Locate the cell with the specified text and output its [x, y] center coordinate. 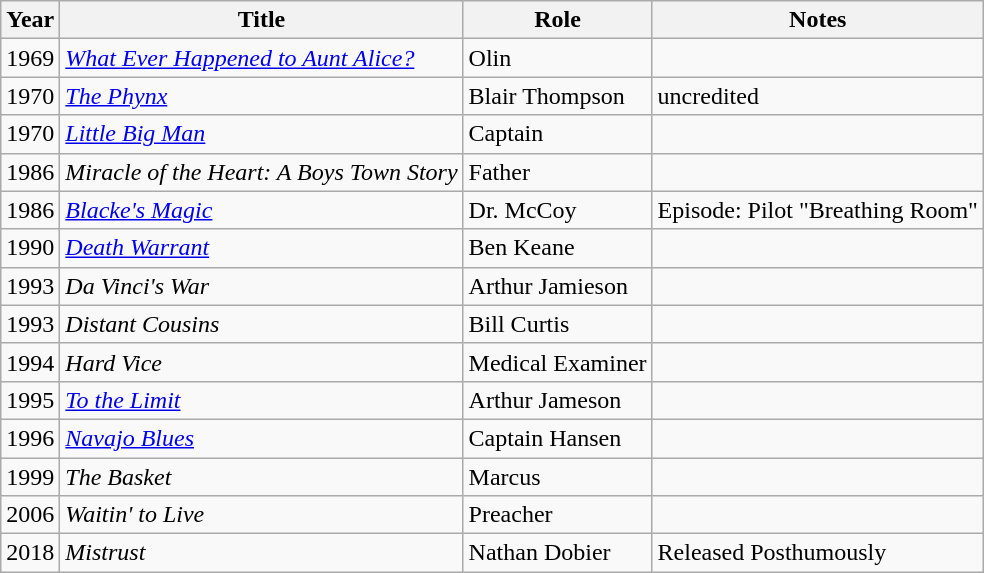
Waitin' to Live [262, 515]
1994 [30, 362]
Episode: Pilot "Breathing Room" [818, 210]
1996 [30, 438]
1990 [30, 248]
1995 [30, 400]
Distant Cousins [262, 324]
Little Big Man [262, 134]
Navajo Blues [262, 438]
Notes [818, 20]
Olin [558, 58]
Blair Thompson [558, 96]
To the Limit [262, 400]
Bill Curtis [558, 324]
Year [30, 20]
2018 [30, 553]
Captain [558, 134]
Dr. McCoy [558, 210]
Nathan Dobier [558, 553]
Mistrust [262, 553]
Preacher [558, 515]
Miracle of the Heart: A Boys Town Story [262, 172]
Arthur Jameson [558, 400]
Medical Examiner [558, 362]
The Basket [262, 477]
Da Vinci's War [262, 286]
Captain Hansen [558, 438]
Marcus [558, 477]
1999 [30, 477]
2006 [30, 515]
Hard Vice [262, 362]
Father [558, 172]
Title [262, 20]
uncredited [818, 96]
The Phynx [262, 96]
Role [558, 20]
Released Posthumously [818, 553]
Arthur Jamieson [558, 286]
Blacke's Magic [262, 210]
Ben Keane [558, 248]
What Ever Happened to Aunt Alice? [262, 58]
Death Warrant [262, 248]
1969 [30, 58]
